Scan for the cell matching the given text and deliver its (X, Y) coordinate at center. 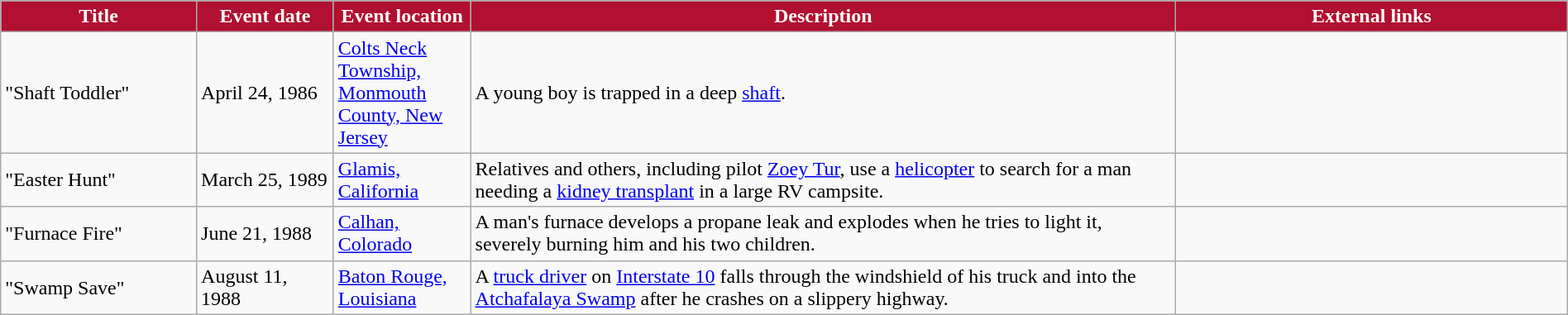
"Swamp Save" (99, 288)
August 11, 1988 (265, 288)
A truck driver on Interstate 10 falls through the windshield of his truck and into the Atchafalaya Swamp after he crashes on a slippery highway. (824, 288)
"Easter Hunt" (99, 180)
A man's furnace develops a propane leak and explodes when he tries to light it, severely burning him and his two children. (824, 233)
Event date (265, 17)
"Shaft Toddler" (99, 93)
Glamis, California (402, 180)
"Furnace Fire" (99, 233)
March 25, 1989 (265, 180)
Description (824, 17)
Baton Rouge, Louisiana (402, 288)
Calhan, Colorado (402, 233)
Title (99, 17)
Relatives and others, including pilot Zoey Tur, use a helicopter to search for a man needing a kidney transplant in a large RV campsite. (824, 180)
April 24, 1986 (265, 93)
Event location (402, 17)
Colts Neck Township, Monmouth County, New Jersey (402, 93)
June 21, 1988 (265, 233)
External links (1372, 17)
A young boy is trapped in a deep shaft. (824, 93)
